From the cell containing the given text, extract its center point as [x, y] coordinate. 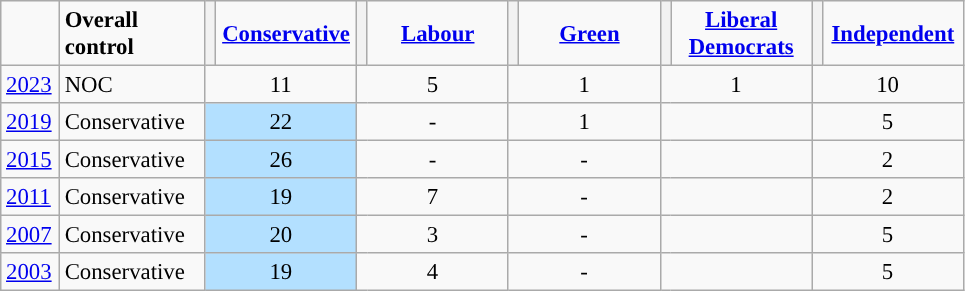
26 [281, 160]
2011 [30, 197]
2015 [30, 160]
3 [433, 235]
2019 [30, 122]
NOC [132, 85]
7 [433, 197]
2023 [30, 85]
2007 [30, 235]
Independent [892, 34]
22 [281, 122]
11 [281, 85]
10 [888, 85]
Labour [438, 34]
Liberal Democrats [742, 34]
Overall control [132, 34]
Green [590, 34]
20 [281, 235]
19 [281, 197]
